Detect which cell encompasses the target text, then output its (x, y) center coordinate. 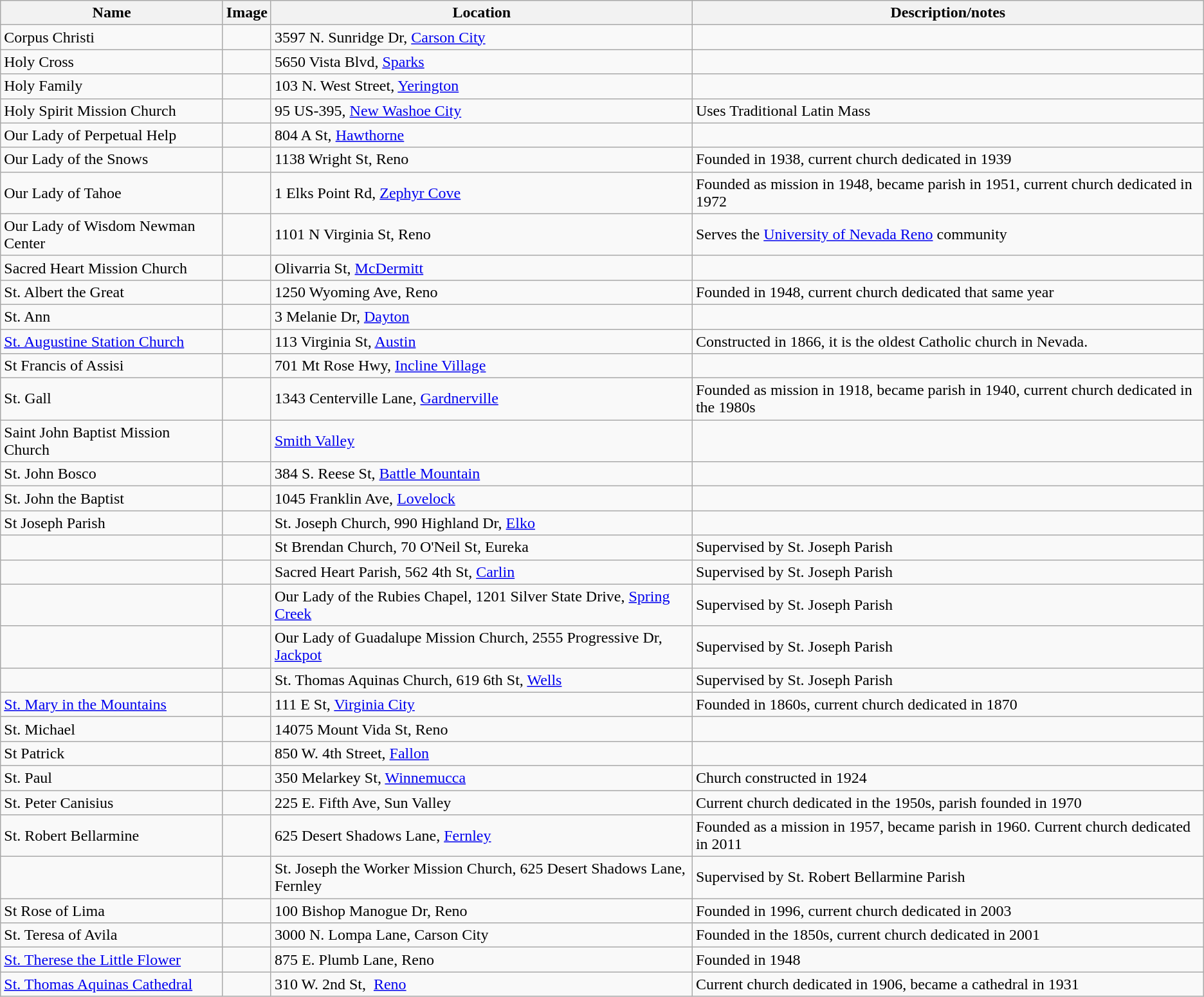
St. Therese the Little Flower (112, 960)
St. Albert the Great (112, 292)
Founded in 1860s, current church dedicated in 1870 (948, 704)
1343 Centerville Lane, Gardnerville (481, 399)
Saint John Baptist Mission Church (112, 441)
St Francis of Assisi (112, 366)
Founded in 1948, current church dedicated that same year (948, 292)
Our Lady of Tahoe (112, 193)
St. John the Baptist (112, 498)
Our Lady of Wisdom Newman Center (112, 234)
Supervised by St. Robert Bellarmine Parish (948, 877)
St. John Bosco (112, 474)
Holy Cross (112, 62)
St Joseph Parish (112, 523)
701 Mt Rose Hwy, Incline Village (481, 366)
Church constructed in 1924 (948, 778)
Founded in 1996, current church dedicated in 2003 (948, 911)
Sacred Heart Mission Church (112, 268)
Founded as mission in 1918, became parish in 1940, current church dedicated in the 1980s (948, 399)
St. Michael (112, 729)
St. Peter Canisius (112, 802)
95 US-395, New Washoe City (481, 111)
113 Virginia St, Austin (481, 342)
Current church dedicated in 1906, became a cathedral in 1931 (948, 984)
14075 Mount Vida St, Reno (481, 729)
1138 Wright St, Reno (481, 160)
St Brendan Church, 70 O'Neil St, Eureka (481, 547)
Name (112, 13)
3597 N. Sunridge Dr, Carson City (481, 37)
Uses Traditional Latin Mass (948, 111)
Sacred Heart Parish, 562 4th St, Carlin (481, 572)
3000 N. Lompa Lane, Carson City (481, 935)
St. Robert Bellarmine (112, 836)
Smith Valley (481, 441)
St Patrick (112, 753)
Holy Family (112, 86)
310 W. 2nd St, Reno (481, 984)
Founded in the 1850s, current church dedicated in 2001 (948, 935)
Our Lady of the Snows (112, 160)
Description/notes (948, 13)
Founded in 1938, current church dedicated in 1939 (948, 160)
225 E. Fifth Ave, Sun Valley (481, 802)
875 E. Plumb Lane, Reno (481, 960)
Our Lady of Guadalupe Mission Church, 2555 Progressive Dr, Jackpot (481, 647)
St. Joseph the Worker Mission Church, 625 Desert Shadows Lane, Fernley (481, 877)
St Rose of Lima (112, 911)
Olivarria St, McDermitt (481, 268)
1 Elks Point Rd, Zephyr Cove (481, 193)
1045 Franklin Ave, Lovelock (481, 498)
103 N. West Street, Yerington (481, 86)
Current church dedicated in the 1950s, parish founded in 1970 (948, 802)
Constructed in 1866, it is the oldest Catholic church in Nevada. (948, 342)
Founded in 1948 (948, 960)
1101 N Virginia St, Reno (481, 234)
Location (481, 13)
St. Paul (112, 778)
1250 Wyoming Ave, Reno (481, 292)
Founded as a mission in 1957, became parish in 1960. Current church dedicated in 2011 (948, 836)
Our Lady of the Rubies Chapel, 1201 Silver State Drive, Spring Creek (481, 605)
625 Desert Shadows Lane, Fernley (481, 836)
850 W. 4th Street, Fallon (481, 753)
St. Ann (112, 316)
Corpus Christi (112, 37)
St. Teresa of Avila (112, 935)
St. Thomas Aquinas Church, 619 6th St, Wells (481, 680)
5650 Vista Blvd, Sparks (481, 62)
St. Augustine Station Church (112, 342)
111 E St, Virginia City (481, 704)
St. Gall (112, 399)
Founded as mission in 1948, became parish in 1951, current church dedicated in 1972 (948, 193)
Holy Spirit Mission Church (112, 111)
St. Mary in the Mountains (112, 704)
Image (247, 13)
St. Joseph Church, 990 Highland Dr, Elko (481, 523)
804 A St, Hawthorne (481, 135)
3 Melanie Dr, Dayton (481, 316)
Our Lady of Perpetual Help (112, 135)
100 Bishop Manogue Dr, Reno (481, 911)
St. Thomas Aquinas Cathedral (112, 984)
Serves the University of Nevada Reno community (948, 234)
350 Melarkey St, Winnemucca (481, 778)
384 S. Reese St, Battle Mountain (481, 474)
